Pinpoint the cell where the given text exists, returning its (X, Y) midpoint coordinate. 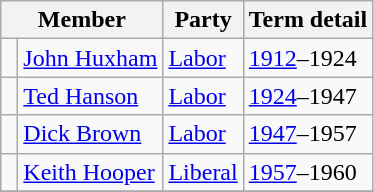
Dick Brown (90, 134)
Party (203, 20)
Keith Hooper (90, 172)
1924–1947 (308, 96)
Term detail (308, 20)
Member (82, 20)
1957–1960 (308, 172)
Ted Hanson (90, 96)
John Huxham (90, 58)
Liberal (203, 172)
1947–1957 (308, 134)
1912–1924 (308, 58)
